Identify which cell holds the provided text, then report its [X, Y] central coordinate. 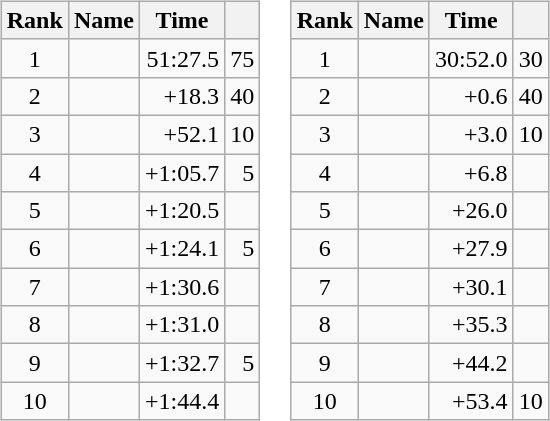
+1:24.1 [182, 249]
+6.8 [471, 173]
51:27.5 [182, 58]
+18.3 [182, 96]
+1:44.4 [182, 401]
+1:20.5 [182, 211]
+1:31.0 [182, 325]
+30.1 [471, 287]
+0.6 [471, 96]
75 [242, 58]
+52.1 [182, 134]
+35.3 [471, 325]
+53.4 [471, 401]
+1:32.7 [182, 363]
+1:30.6 [182, 287]
30 [530, 58]
+1:05.7 [182, 173]
+26.0 [471, 211]
+44.2 [471, 363]
30:52.0 [471, 58]
+3.0 [471, 134]
+27.9 [471, 249]
